For the text-containing cell, return its midpoint in (x, y) coordinate format. 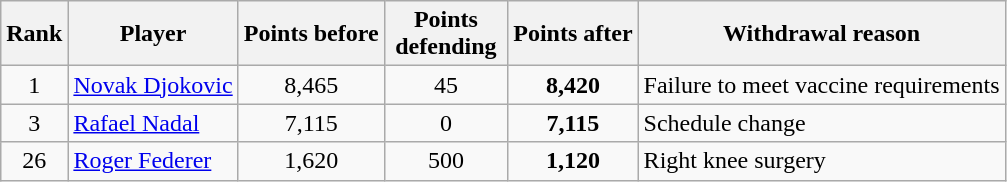
Failure to meet vaccine requirements (822, 85)
Roger Federer (153, 161)
0 (446, 123)
Rank (34, 34)
Points before (311, 34)
1 (34, 85)
Rafael Nadal (153, 123)
Player (153, 34)
26 (34, 161)
1,120 (573, 161)
Right knee surgery (822, 161)
500 (446, 161)
8,420 (573, 85)
3 (34, 123)
45 (446, 85)
8,465 (311, 85)
Schedule change (822, 123)
Withdrawal reason (822, 34)
1,620 (311, 161)
Points defending (446, 34)
Points after (573, 34)
Novak Djokovic (153, 85)
